Determine the (x, y) coordinate at the center of the cell enclosing the given text.  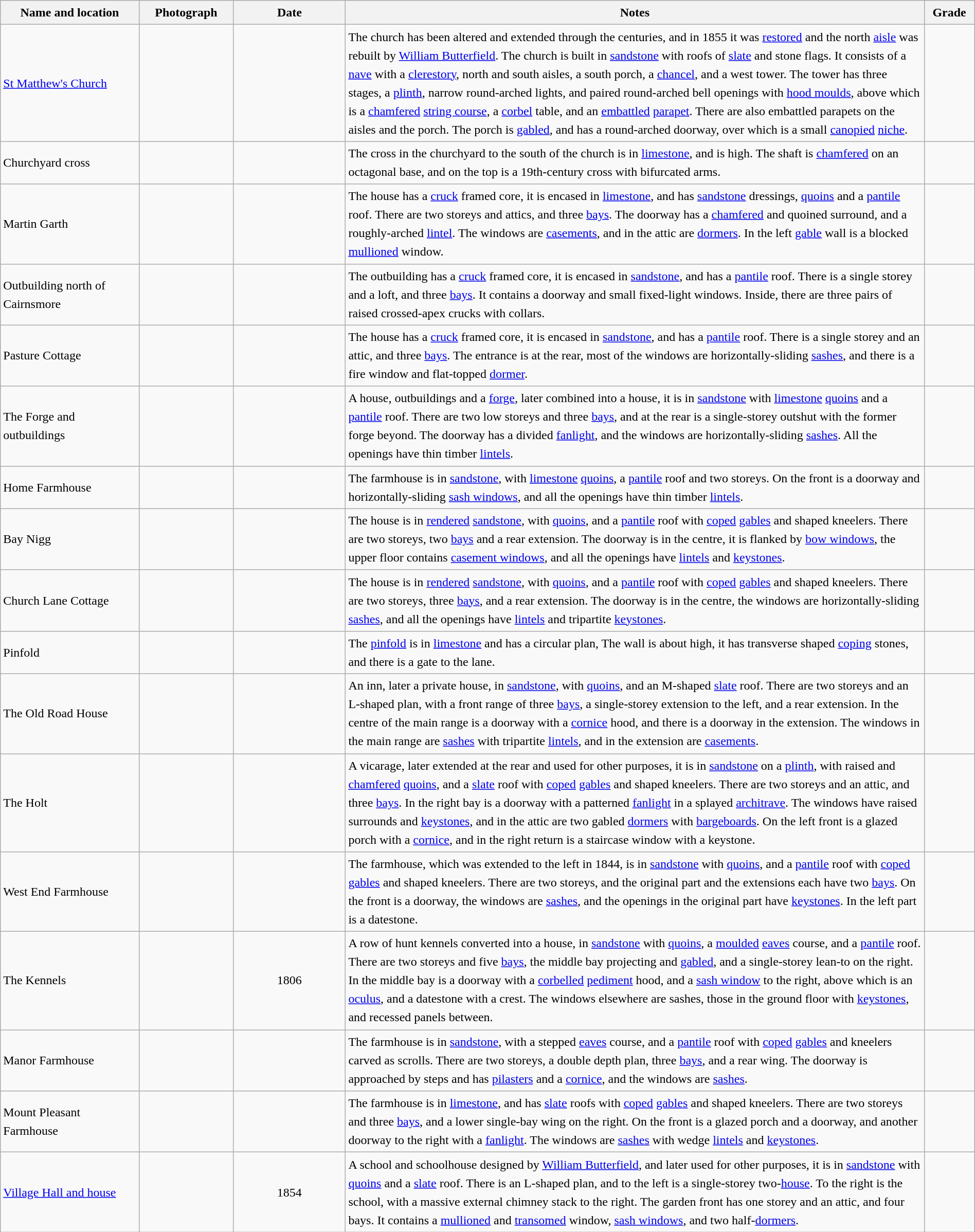
The Old Road House (70, 714)
Outbuilding north of Cairnsmore (70, 294)
Grade (949, 12)
Mount Pleasant Farmhouse (70, 1122)
Manor Farmhouse (70, 1060)
Home Farmhouse (70, 487)
Martin Garth (70, 224)
Village Hall and house (70, 1192)
1854 (290, 1192)
Bay Nigg (70, 539)
1806 (290, 981)
The Kennels (70, 981)
Pasture Cottage (70, 356)
Notes (635, 12)
Churchyard cross (70, 162)
Pinfold (70, 652)
Name and location (70, 12)
West End Farmhouse (70, 892)
Photograph (186, 12)
The pinfold is in limestone and has a circular plan, The wall is about high, it has transverse shaped coping stones, and there is a gate to the lane. (635, 652)
The Holt (70, 803)
Date (290, 12)
St Matthew's Church (70, 83)
Church Lane Cottage (70, 601)
The Forge and outbuildings (70, 426)
